Return [x, y] of the center of cell containing provided text 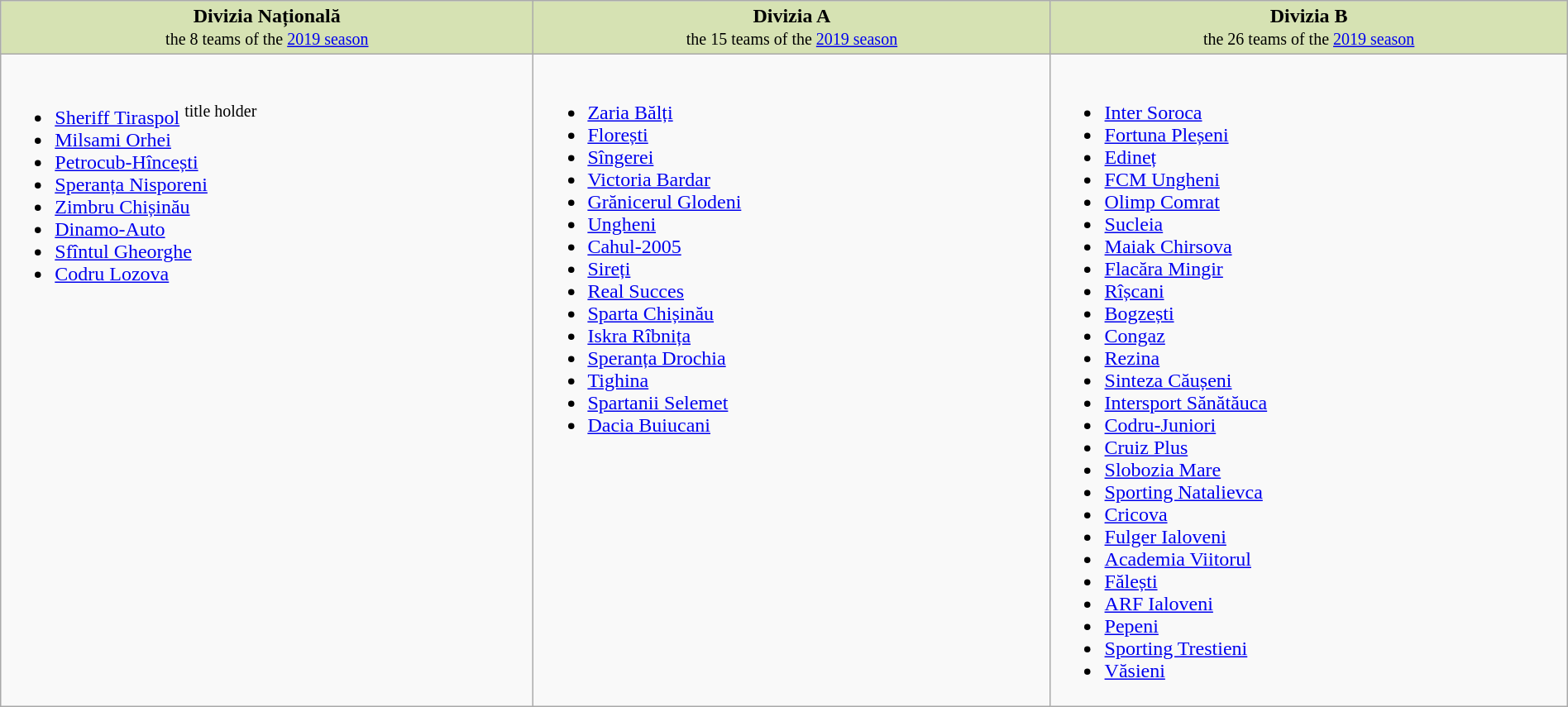
Divizia Athe 15 teams of the 2019 season [792, 28]
Divizia Bthe 26 teams of the 2019 season [1308, 28]
Divizia Naționalăthe 8 teams of the 2019 season [267, 28]
Sheriff Tiraspol title holderMilsami OrheiPetrocub-HînceștiSperanța NisporeniZimbru ChișinăuDinamo-AutoSfîntul GheorgheCodru Lozova [267, 380]
